Find where the given text appears and provide that cell's center as (x, y) coordinate. 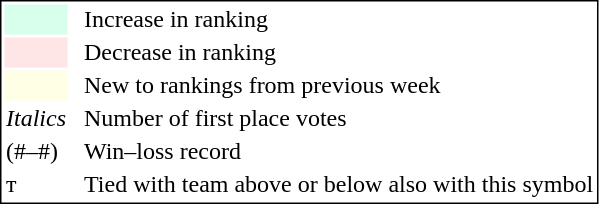
Decrease in ranking (338, 53)
(#–#) (36, 151)
New to rankings from previous week (338, 85)
Win–loss record (338, 151)
Tied with team above or below also with this symbol (338, 185)
Italics (36, 119)
т (36, 185)
Increase in ranking (338, 19)
Number of first place votes (338, 119)
